Provide the (X, Y) coordinate of the cell's center where the given text is located.  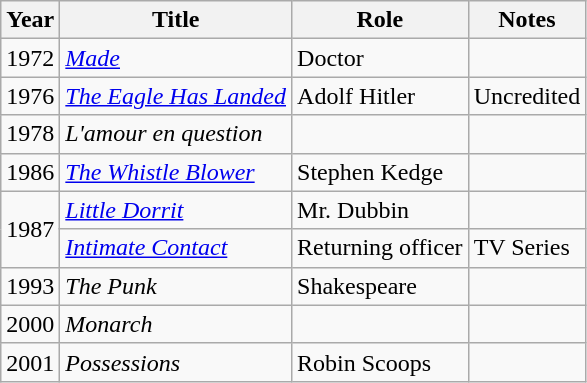
The Eagle Has Landed (176, 96)
The Punk (176, 286)
Little Dorrit (176, 210)
Title (176, 20)
1986 (30, 172)
Year (30, 20)
TV Series (527, 248)
Uncredited (527, 96)
Mr. Dubbin (380, 210)
Stephen Kedge (380, 172)
Robin Scoops (380, 362)
1976 (30, 96)
Possessions (176, 362)
Role (380, 20)
2000 (30, 324)
2001 (30, 362)
Intimate Contact (176, 248)
1978 (30, 134)
Notes (527, 20)
Shakespeare (380, 286)
The Whistle Blower (176, 172)
1972 (30, 58)
Adolf Hitler (380, 96)
1987 (30, 229)
Made (176, 58)
Monarch (176, 324)
Returning officer (380, 248)
1993 (30, 286)
L'amour en question (176, 134)
Doctor (380, 58)
